Detect which cell encompasses the target text, then output its [X, Y] center coordinate. 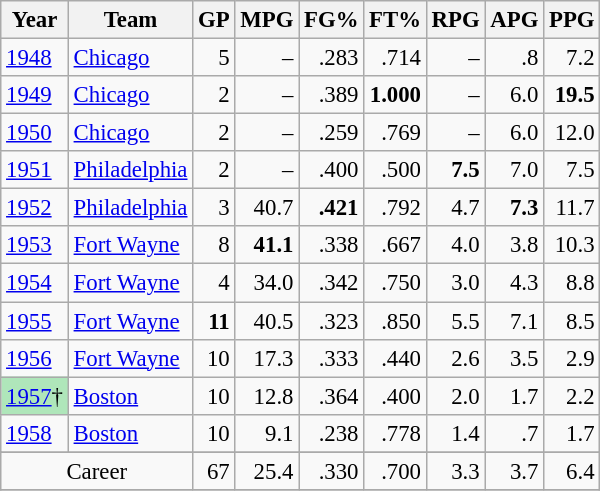
5 [214, 58]
7.0 [514, 170]
6.4 [572, 471]
1.4 [456, 433]
.440 [396, 358]
.500 [396, 170]
40.5 [267, 321]
17.3 [267, 358]
3.3 [456, 471]
Year [35, 20]
.389 [332, 95]
9.1 [267, 433]
1952 [35, 208]
5.5 [456, 321]
1948 [35, 58]
Career [97, 471]
2.0 [456, 396]
1951 [35, 170]
.700 [396, 471]
4.7 [456, 208]
.238 [332, 433]
8 [214, 245]
3 [214, 208]
.8 [514, 58]
12.0 [572, 133]
2.2 [572, 396]
APG [514, 20]
41.1 [267, 245]
.259 [332, 133]
4.3 [514, 283]
2.6 [456, 358]
7.2 [572, 58]
.7 [514, 433]
4.0 [456, 245]
3.8 [514, 245]
1957† [35, 396]
12.8 [267, 396]
.333 [332, 358]
34.0 [267, 283]
67 [214, 471]
.364 [332, 396]
.342 [332, 283]
1.000 [396, 95]
MPG [267, 20]
.283 [332, 58]
40.7 [267, 208]
.330 [332, 471]
11 [214, 321]
8.8 [572, 283]
.323 [332, 321]
2.9 [572, 358]
7.1 [514, 321]
1950 [35, 133]
3.7 [514, 471]
.421 [332, 208]
25.4 [267, 471]
10.3 [572, 245]
1955 [35, 321]
8.5 [572, 321]
1954 [35, 283]
.769 [396, 133]
.792 [396, 208]
GP [214, 20]
3.0 [456, 283]
Team [130, 20]
.778 [396, 433]
3.5 [514, 358]
4 [214, 283]
1953 [35, 245]
.338 [332, 245]
11.7 [572, 208]
FG% [332, 20]
7.3 [514, 208]
.714 [396, 58]
.850 [396, 321]
19.5 [572, 95]
.667 [396, 245]
PPG [572, 20]
1958 [35, 433]
FT% [396, 20]
1956 [35, 358]
1949 [35, 95]
RPG [456, 20]
.750 [396, 283]
